From the cell containing the given text, extract its center point as (X, Y) coordinate. 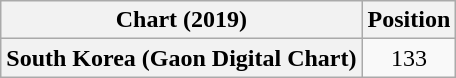
133 (409, 58)
South Korea (Gaon Digital Chart) (182, 58)
Chart (2019) (182, 20)
Position (409, 20)
